For the text-containing cell, return its midpoint in (x, y) coordinate format. 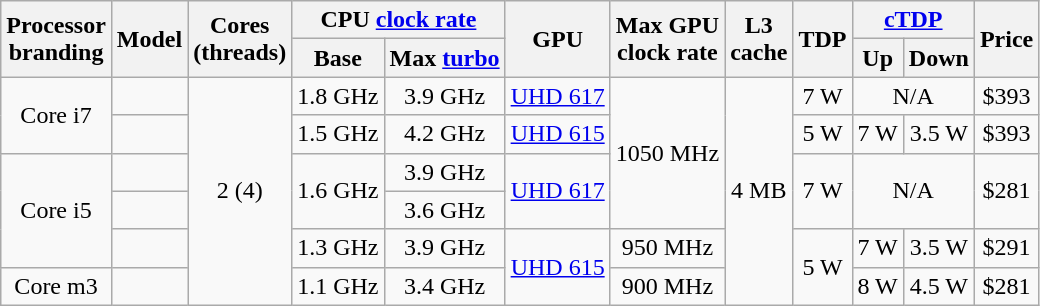
1.1 GHz (338, 286)
Core i5 (56, 210)
950 MHz (667, 248)
1.3 GHz (338, 248)
Cores(threads) (240, 39)
Core i7 (56, 115)
Processorbranding (56, 39)
Max GPUclock rate (667, 39)
3.6 GHz (444, 210)
4.2 GHz (444, 134)
Model (149, 39)
Base (338, 58)
Up (878, 58)
1.5 GHz (338, 134)
$291 (1006, 248)
Down (938, 58)
GPU (558, 39)
1050 MHz (667, 153)
Max turbo (444, 58)
1.8 GHz (338, 96)
4.5 W (938, 286)
8 W (878, 286)
cTDP (913, 20)
4 MB (759, 191)
L3cache (759, 39)
2 (4) (240, 191)
Price (1006, 39)
TDP (822, 39)
3.4 GHz (444, 286)
Core m3 (56, 286)
1.6 GHz (338, 191)
900 MHz (667, 286)
CPU clock rate (398, 20)
